Return [x, y] of the center of cell containing provided text 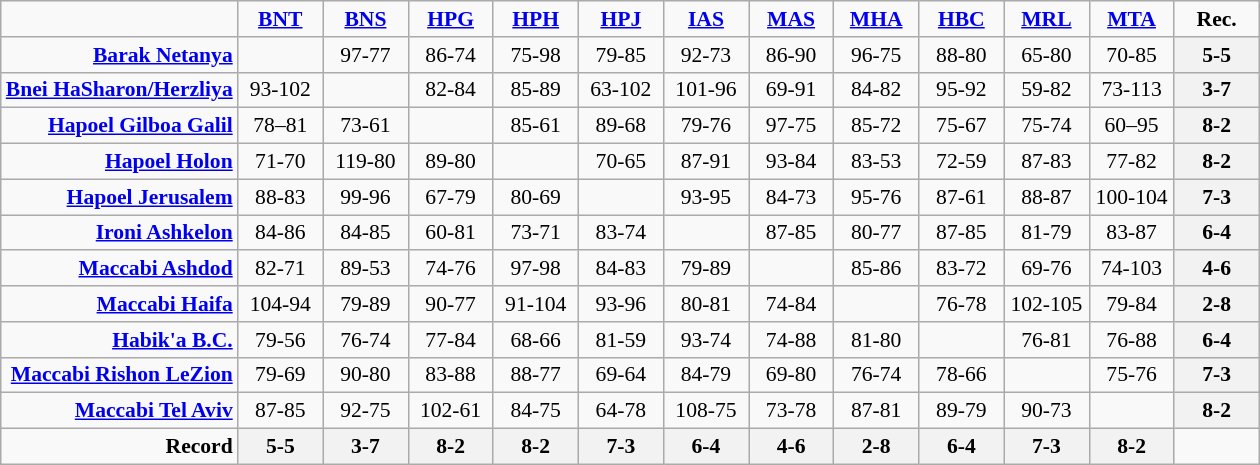
74-76 [450, 269]
75-76 [1132, 375]
89-68 [620, 126]
69-76 [1046, 269]
100-104 [1132, 197]
86-90 [790, 55]
72-59 [962, 162]
73-78 [790, 411]
93-84 [790, 162]
Maccabi Haifa [120, 304]
74-84 [790, 304]
97-98 [536, 269]
102-61 [450, 411]
85-61 [536, 126]
MHA [876, 19]
79-56 [280, 340]
79-76 [706, 126]
59-82 [1046, 90]
63-102 [620, 90]
81-59 [620, 340]
71-70 [280, 162]
HPH [536, 19]
79-85 [620, 55]
Hapoel Holon [120, 162]
85-89 [536, 90]
83-87 [1132, 233]
Barak Netanya [120, 55]
76-78 [962, 304]
79-69 [280, 375]
87-81 [876, 411]
101-96 [706, 90]
90-80 [366, 375]
77-82 [1132, 162]
88-77 [536, 375]
Maccabi Tel Aviv [120, 411]
83-72 [962, 269]
Hapoel Jerusalem [120, 197]
73-61 [366, 126]
83-74 [620, 233]
85-86 [876, 269]
88-83 [280, 197]
104-94 [280, 304]
87-83 [1046, 162]
74-103 [1132, 269]
91-104 [536, 304]
79-84 [1132, 304]
84-85 [366, 233]
73-71 [536, 233]
81-79 [1046, 233]
Record [120, 447]
89-53 [366, 269]
78-66 [962, 375]
Ironi Ashkelon [120, 233]
84-73 [790, 197]
HPJ [620, 19]
80-81 [706, 304]
75-67 [962, 126]
84-83 [620, 269]
Maccabi Rishon LeZion [120, 375]
93-96 [620, 304]
99-96 [366, 197]
92-73 [706, 55]
78–81 [280, 126]
97-75 [790, 126]
95-92 [962, 90]
74-88 [790, 340]
MAS [790, 19]
76-88 [1132, 340]
108-75 [706, 411]
92-75 [366, 411]
82-71 [280, 269]
77-84 [450, 340]
84-79 [706, 375]
69-91 [790, 90]
80-77 [876, 233]
HPG [450, 19]
BNT [280, 19]
76-81 [1046, 340]
73-113 [1132, 90]
75-74 [1046, 126]
88-80 [962, 55]
69-80 [790, 375]
90-77 [450, 304]
96-75 [876, 55]
87-91 [706, 162]
65-80 [1046, 55]
60–95 [1132, 126]
83-88 [450, 375]
HBC [962, 19]
Hapoel Gilboa Galil [120, 126]
IAS [706, 19]
102-105 [1046, 304]
85-72 [876, 126]
70-85 [1132, 55]
87-61 [962, 197]
80-69 [536, 197]
90-73 [1046, 411]
86-74 [450, 55]
MRL [1046, 19]
75-98 [536, 55]
84-82 [876, 90]
MTA [1132, 19]
93-102 [280, 90]
69-64 [620, 375]
64-78 [620, 411]
119-80 [366, 162]
88-87 [1046, 197]
68-66 [536, 340]
70-65 [620, 162]
83-53 [876, 162]
93-95 [706, 197]
84-86 [280, 233]
97-77 [366, 55]
84-75 [536, 411]
95-76 [876, 197]
82-84 [450, 90]
Habik'a B.C. [120, 340]
Maccabi Ashdod [120, 269]
89-80 [450, 162]
60-81 [450, 233]
93-74 [706, 340]
81-80 [876, 340]
Bnei HaSharon/Herzliya [120, 90]
Rec. [1216, 19]
67-79 [450, 197]
BNS [366, 19]
89-79 [962, 411]
